Detect which cell encompasses the target text, then output its (x, y) center coordinate. 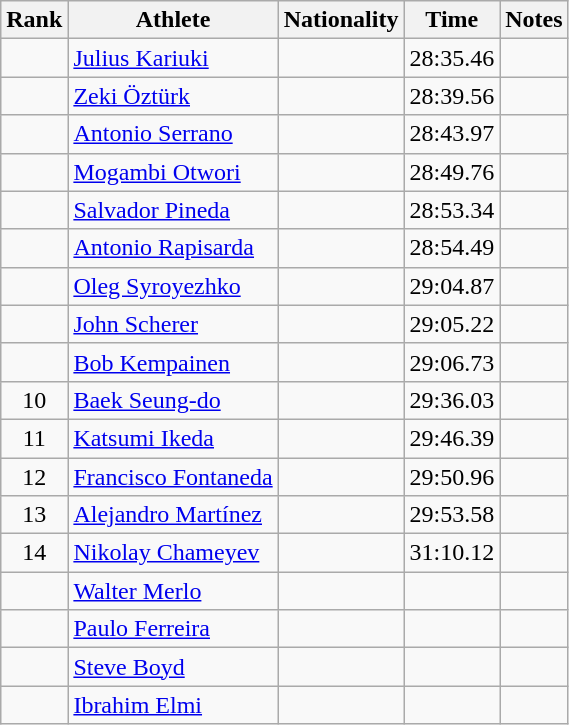
28:49.76 (452, 172)
29:04.87 (452, 286)
Zeki Öztürk (173, 96)
Mogambi Otwori (173, 172)
28:43.97 (452, 134)
Oleg Syroyezhko (173, 286)
29:46.39 (452, 438)
Alejandro Martínez (173, 515)
Athlete (173, 20)
31:10.12 (452, 553)
28:53.34 (452, 210)
Rank (34, 20)
14 (34, 553)
Ibrahim Elmi (173, 705)
28:35.46 (452, 58)
Walter Merlo (173, 591)
Antonio Rapisarda (173, 248)
Steve Boyd (173, 667)
Notes (534, 20)
Bob Kempainen (173, 362)
Baek Seung-do (173, 400)
Nikolay Chameyev (173, 553)
13 (34, 515)
11 (34, 438)
12 (34, 477)
Antonio Serrano (173, 134)
10 (34, 400)
Paulo Ferreira (173, 629)
Salvador Pineda (173, 210)
Julius Kariuki (173, 58)
Francisco Fontaneda (173, 477)
Time (452, 20)
28:39.56 (452, 96)
29:06.73 (452, 362)
29:50.96 (452, 477)
28:54.49 (452, 248)
29:53.58 (452, 515)
29:05.22 (452, 324)
29:36.03 (452, 400)
John Scherer (173, 324)
Nationality (341, 20)
Katsumi Ikeda (173, 438)
